Identify which cell holds the provided text, then report its (X, Y) central coordinate. 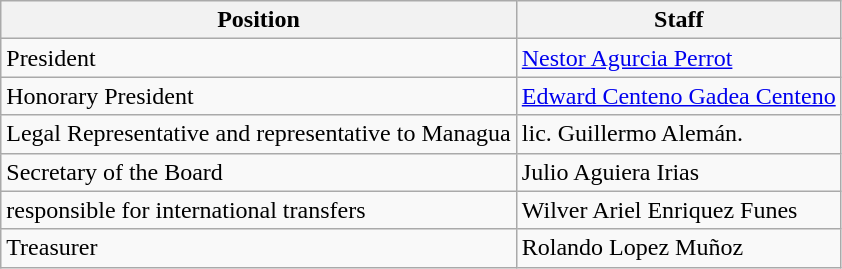
President (259, 58)
Secretary of the Board (259, 172)
Staff (678, 20)
Treasurer (259, 248)
Position (259, 20)
Honorary President (259, 96)
Wilver Ariel Enriquez Funes (678, 210)
Edward Centeno Gadea Centeno (678, 96)
Legal Representative and representative to Managua (259, 134)
Julio Aguiera Irias (678, 172)
responsible for international transfers (259, 210)
lic. Guillermo Alemán. (678, 134)
Nestor Agurcia Perrot (678, 58)
Rolando Lopez Muñoz (678, 248)
